Determine the (X, Y) coordinate at the center of the cell enclosing the given text.  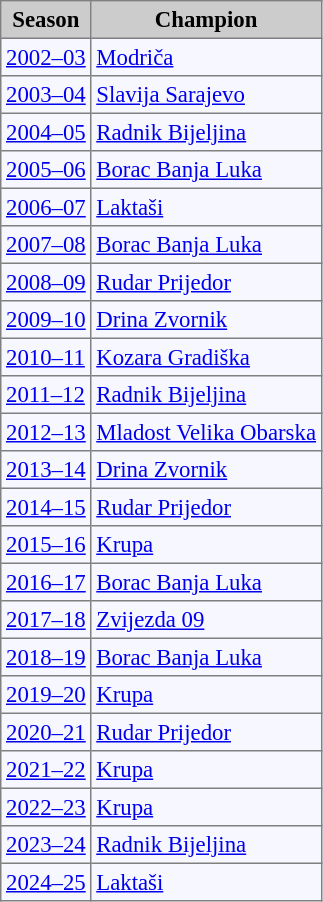
2019–20 (46, 695)
Mladost Velika Obarska (206, 432)
2007–08 (46, 245)
2021–22 (46, 770)
Kozara Gradiška (206, 357)
2017–18 (46, 620)
2004–05 (46, 132)
2016–17 (46, 582)
Zvijezda 09 (206, 620)
2008–09 (46, 282)
2015–16 (46, 545)
2010–11 (46, 357)
2012–13 (46, 432)
2006–07 (46, 207)
2011–12 (46, 395)
2005–06 (46, 170)
2014–15 (46, 507)
2002–03 (46, 57)
2009–10 (46, 320)
2023–24 (46, 845)
2020–21 (46, 732)
Season (46, 20)
2003–04 (46, 95)
Slavija Sarajevo (206, 95)
Modriča (206, 57)
2022–23 (46, 807)
Champion (206, 20)
2018–19 (46, 657)
2024–25 (46, 882)
2013–14 (46, 470)
